Detect which cell encompasses the target text, then output its [X, Y] center coordinate. 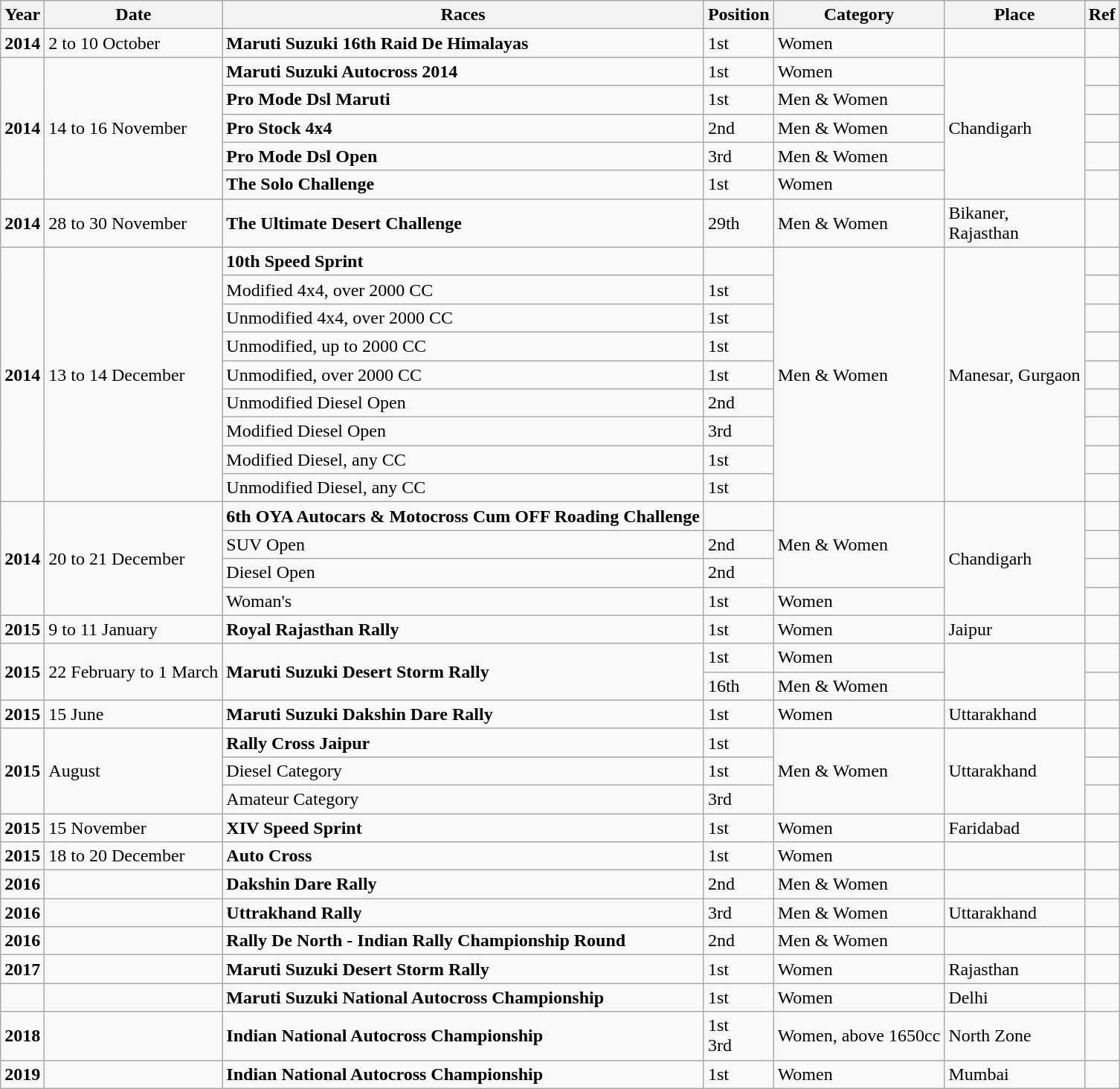
2 to 10 October [134, 43]
Maruti Suzuki Dakshin Dare Rally [463, 714]
Modified Diesel, any CC [463, 460]
Rajasthan [1014, 969]
Manesar, Gurgaon [1014, 375]
Bikaner,Rajasthan [1014, 223]
Place [1014, 15]
Maruti Suzuki National Autocross Championship [463, 998]
Unmodified, up to 2000 CC [463, 346]
Mumbai [1014, 1074]
Modified Diesel Open [463, 431]
Pro Stock 4x4 [463, 128]
Uttrakhand Rally [463, 913]
Races [463, 15]
Unmodified Diesel, any CC [463, 488]
North Zone [1014, 1035]
Maruti Suzuki 16th Raid De Himalayas [463, 43]
Auto Cross [463, 856]
August [134, 771]
22 February to 1 March [134, 672]
Woman's [463, 601]
Unmodified 4x4, over 2000 CC [463, 318]
Jaipur [1014, 629]
XIV Speed Sprint [463, 828]
Amateur Category [463, 799]
The Ultimate Desert Challenge [463, 223]
9 to 11 January [134, 629]
6th OYA Autocars & Motocross Cum OFF Roading Challenge [463, 516]
Position [738, 15]
2017 [22, 969]
2018 [22, 1035]
Dakshin Dare Rally [463, 884]
10th Speed Sprint [463, 261]
Year [22, 15]
Date [134, 15]
Maruti Suzuki Autocross 2014 [463, 71]
Pro Mode Dsl Open [463, 156]
Modified 4x4, over 2000 CC [463, 289]
Category [859, 15]
18 to 20 December [134, 856]
Rally Cross Jaipur [463, 742]
29th [738, 223]
SUV Open [463, 544]
Diesel Category [463, 771]
The Solo Challenge [463, 184]
Unmodified Diesel Open [463, 403]
Pro Mode Dsl Maruti [463, 100]
Delhi [1014, 998]
15 November [134, 828]
20 to 21 December [134, 559]
16th [738, 686]
Rally De North - Indian Rally Championship Round [463, 941]
Ref [1102, 15]
13 to 14 December [134, 375]
Faridabad [1014, 828]
Unmodified, over 2000 CC [463, 374]
14 to 16 November [134, 128]
1st3rd [738, 1035]
28 to 30 November [134, 223]
Royal Rajasthan Rally [463, 629]
15 June [134, 714]
2019 [22, 1074]
Women, above 1650cc [859, 1035]
Diesel Open [463, 573]
